Determine the (x, y) coordinate at the center of the cell enclosing the given text.  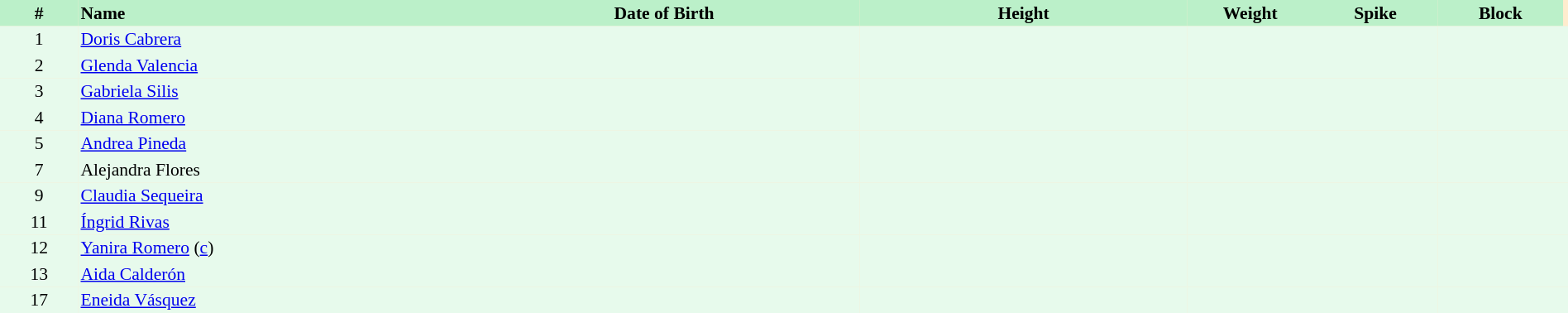
Íngrid Rivas (273, 222)
Claudia Sequeira (273, 195)
Spike (1374, 13)
# (39, 13)
9 (39, 195)
11 (39, 222)
Doris Cabrera (273, 40)
Andrea Pineda (273, 144)
17 (39, 300)
Glenda Valencia (273, 65)
Eneida Vásquez (273, 300)
4 (39, 118)
Diana Romero (273, 118)
Height (1024, 13)
5 (39, 144)
Yanira Romero (c) (273, 248)
Alejandra Flores (273, 170)
3 (39, 91)
Date of Birth (664, 13)
Aida Calderón (273, 274)
1 (39, 40)
Block (1500, 13)
13 (39, 274)
7 (39, 170)
Name (273, 13)
Gabriela Silis (273, 91)
12 (39, 248)
Weight (1250, 13)
2 (39, 65)
